Determine the (X, Y) coordinate at the center of the cell enclosing the given text.  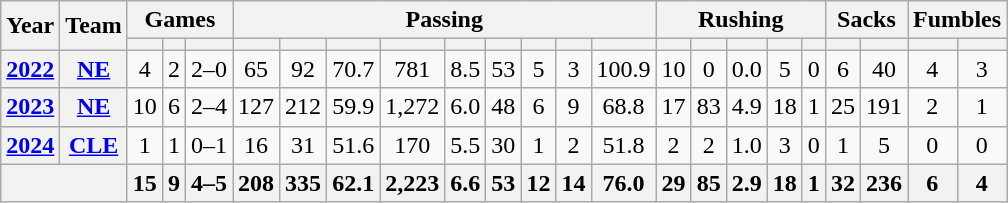
65 (256, 69)
0.0 (746, 69)
15 (144, 183)
62.1 (354, 183)
51.6 (354, 145)
5.5 (466, 145)
212 (304, 107)
32 (842, 183)
40 (884, 69)
6.6 (466, 183)
51.8 (624, 145)
Team (94, 26)
92 (304, 69)
781 (412, 69)
2–4 (208, 107)
Passing (445, 20)
170 (412, 145)
30 (504, 145)
29 (674, 183)
83 (708, 107)
2,223 (412, 183)
Sacks (866, 20)
2–0 (208, 69)
208 (256, 183)
CLE (94, 145)
335 (304, 183)
100.9 (624, 69)
1,272 (412, 107)
Year (30, 26)
17 (674, 107)
191 (884, 107)
68.8 (624, 107)
25 (842, 107)
0–1 (208, 145)
Rushing (740, 20)
14 (574, 183)
70.7 (354, 69)
6.0 (466, 107)
2024 (30, 145)
127 (256, 107)
2022 (30, 69)
8.5 (466, 69)
236 (884, 183)
31 (304, 145)
2.9 (746, 183)
85 (708, 183)
2023 (30, 107)
4.9 (746, 107)
Fumbles (958, 20)
4–5 (208, 183)
12 (538, 183)
16 (256, 145)
76.0 (624, 183)
1.0 (746, 145)
Games (180, 20)
48 (504, 107)
59.9 (354, 107)
